Provide the [X, Y] coordinate of the cell's center where the given text is located.  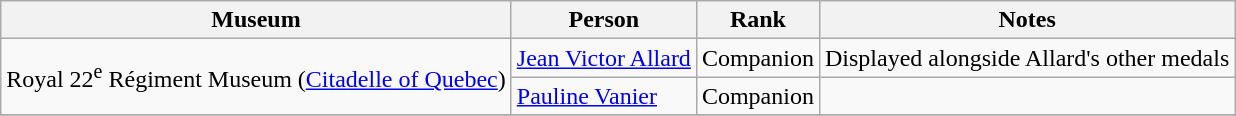
Jean Victor Allard [604, 58]
Royal 22e Régiment Museum (Citadelle of Quebec) [256, 77]
Notes [1026, 20]
Pauline Vanier [604, 96]
Person [604, 20]
Displayed alongside Allard's other medals [1026, 58]
Museum [256, 20]
Rank [758, 20]
